Output the (X, Y) coordinate of the center of the cell containing the given text.  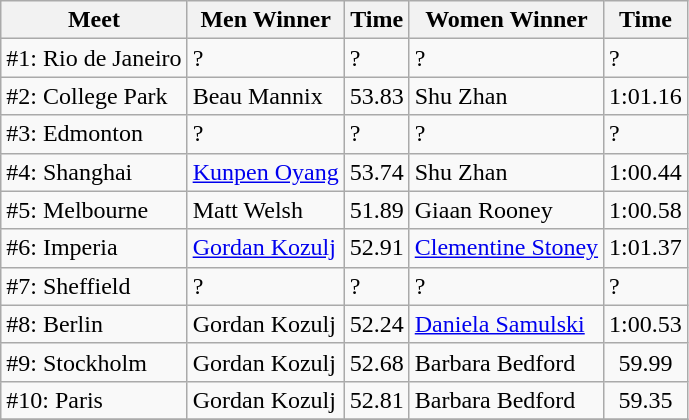
59.35 (646, 400)
#10: Paris (94, 400)
52.91 (376, 248)
Women Winner (506, 20)
#6: Imperia (94, 248)
1:00.44 (646, 172)
#9: Stockholm (94, 362)
1:01.37 (646, 248)
#1: Rio de Janeiro (94, 58)
53.74 (376, 172)
Beau Mannix (266, 96)
1:01.16 (646, 96)
#2: College Park (94, 96)
Giaan Rooney (506, 210)
#3: Edmonton (94, 134)
52.24 (376, 324)
52.68 (376, 362)
1:00.53 (646, 324)
52.81 (376, 400)
Daniela Samulski (506, 324)
59.99 (646, 362)
#7: Sheffield (94, 286)
Matt Welsh (266, 210)
Clementine Stoney (506, 248)
Kunpen Oyang (266, 172)
Meet (94, 20)
1:00.58 (646, 210)
#5: Melbourne (94, 210)
Men Winner (266, 20)
51.89 (376, 210)
#4: Shanghai (94, 172)
#8: Berlin (94, 324)
53.83 (376, 96)
